Pinpoint the cell where the given text exists, returning its [X, Y] midpoint coordinate. 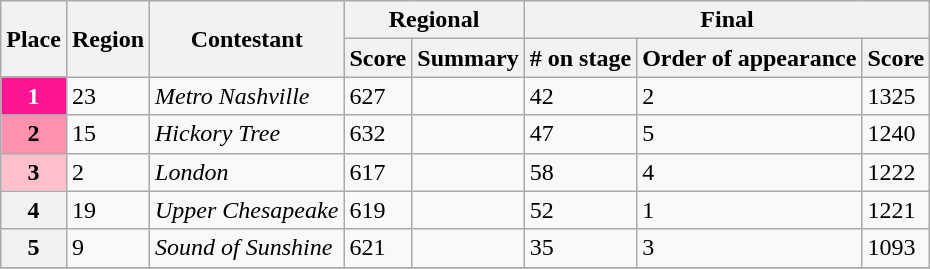
627 [378, 96]
1240 [896, 134]
Place [34, 39]
19 [108, 210]
58 [580, 172]
52 [580, 210]
Summary [468, 58]
Regional [434, 20]
1093 [896, 248]
Hickory Tree [247, 134]
35 [580, 248]
1325 [896, 96]
Sound of Sunshine [247, 248]
Region [108, 39]
Order of appearance [750, 58]
Final [727, 20]
47 [580, 134]
621 [378, 248]
Contestant [247, 39]
15 [108, 134]
9 [108, 248]
# on stage [580, 58]
Upper Chesapeake [247, 210]
617 [378, 172]
1221 [896, 210]
619 [378, 210]
42 [580, 96]
London [247, 172]
23 [108, 96]
Metro Nashville [247, 96]
1222 [896, 172]
632 [378, 134]
